Scan for the cell matching the given text and deliver its (X, Y) coordinate at center. 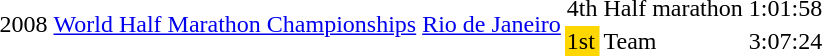
1st (582, 41)
Team (673, 41)
